Find where the given text appears and provide that cell's center as (x, y) coordinate. 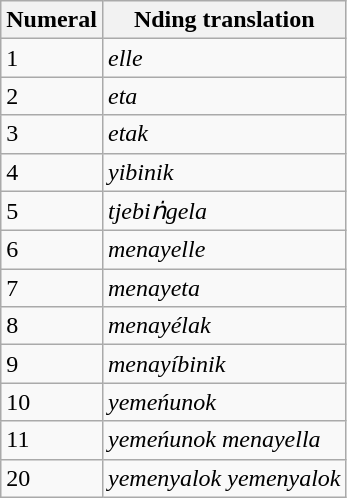
4 (52, 172)
7 (52, 288)
tjebiṅgela (224, 211)
menayelle (224, 250)
6 (52, 250)
elle (224, 58)
yibinik (224, 172)
menayélak (224, 326)
20 (52, 478)
eta (224, 96)
etak (224, 134)
yemeńunok menayella (224, 440)
Numeral (52, 20)
9 (52, 364)
1 (52, 58)
10 (52, 402)
Nding translation (224, 20)
8 (52, 326)
menayíbinik (224, 364)
2 (52, 96)
11 (52, 440)
yemenyalok yemenyalok (224, 478)
5 (52, 211)
yemeńunok (224, 402)
3 (52, 134)
menayeta (224, 288)
